For the text-containing cell, return its midpoint in (x, y) coordinate format. 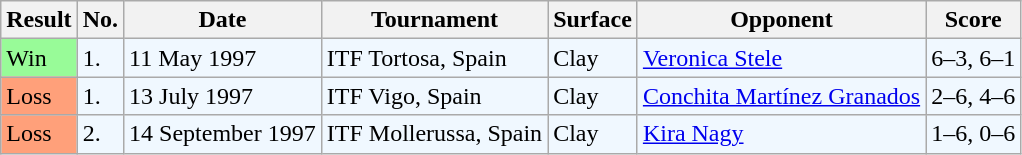
Date (223, 20)
ITF Vigo, Spain (434, 96)
2–6, 4–6 (974, 96)
1–6, 0–6 (974, 134)
Surface (593, 20)
14 September 1997 (223, 134)
13 July 1997 (223, 96)
Result (39, 20)
Opponent (781, 20)
Veronica Stele (781, 58)
Conchita Martínez Granados (781, 96)
Tournament (434, 20)
ITF Mollerussa, Spain (434, 134)
11 May 1997 (223, 58)
Score (974, 20)
ITF Tortosa, Spain (434, 58)
Kira Nagy (781, 134)
Win (39, 58)
6–3, 6–1 (974, 58)
2. (100, 134)
No. (100, 20)
